From the cell containing the given text, extract its center point as (X, Y) coordinate. 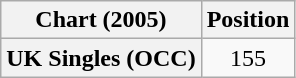
155 (248, 58)
Position (248, 20)
UK Singles (OCC) (101, 58)
Chart (2005) (101, 20)
